Determine the (x, y) coordinate at the center of the cell enclosing the given text.  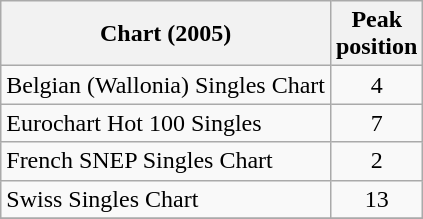
4 (376, 85)
13 (376, 199)
Eurochart Hot 100 Singles (166, 123)
Chart (2005) (166, 34)
Peakposition (376, 34)
French SNEP Singles Chart (166, 161)
Swiss Singles Chart (166, 199)
Belgian (Wallonia) Singles Chart (166, 85)
2 (376, 161)
7 (376, 123)
